Scan for the cell matching the given text and deliver its (x, y) coordinate at center. 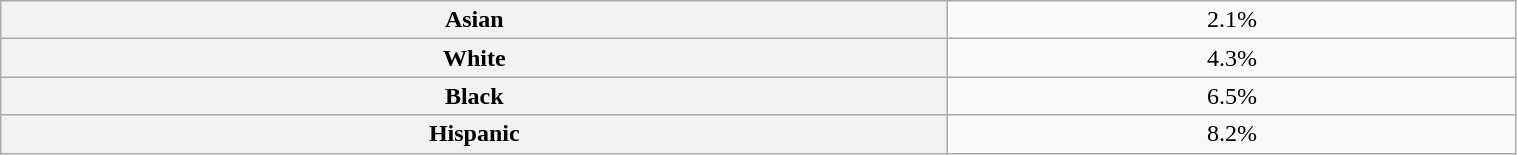
8.2% (1232, 134)
Asian (474, 20)
Black (474, 96)
Hispanic (474, 134)
White (474, 58)
4.3% (1232, 58)
6.5% (1232, 96)
2.1% (1232, 20)
